From the cell containing the given text, extract its center point as (X, Y) coordinate. 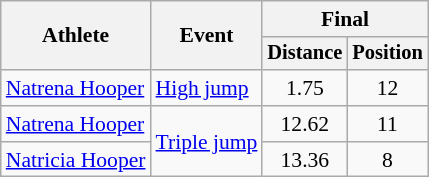
Distance (304, 54)
Position (387, 54)
Athlete (76, 36)
High jump (207, 88)
Event (207, 36)
1.75 (304, 88)
Triple jump (207, 142)
11 (387, 124)
12.62 (304, 124)
12 (387, 88)
Final (344, 19)
